Return [x, y] of the center of cell containing provided text 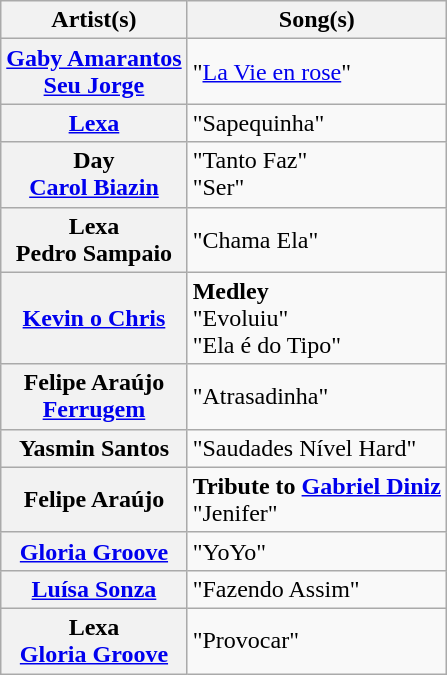
"Saudades Nível Hard" [316, 448]
Song(s) [316, 20]
Felipe AraújoFerrugem [94, 396]
LexaGloria Groove [94, 640]
Gaby AmarantosSeu Jorge [94, 72]
Kevin o Chris [94, 318]
Tribute to Gabriel Diniz"Jenifer" [316, 500]
"La Vie en rose" [316, 72]
Medley"Evoluiu""Ela é do Tipo" [316, 318]
Yasmin Santos [94, 448]
Luísa Sonza [94, 589]
"Atrasadinha" [316, 396]
Lexa [94, 123]
Felipe Araújo [94, 500]
Artist(s) [94, 20]
DayCarol Biazin [94, 174]
"Chama Ela" [316, 240]
"Sapequinha" [316, 123]
LexaPedro Sampaio [94, 240]
"Fazendo Assim" [316, 589]
"Provocar" [316, 640]
Gloria Groove [94, 551]
"Tanto Faz""Ser" [316, 174]
"YoYo" [316, 551]
